Return [x, y] of the center of cell containing provided text 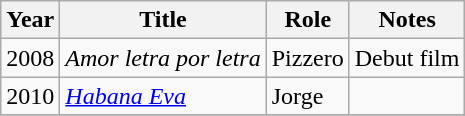
Role [308, 20]
Jorge [308, 96]
2008 [30, 58]
Notes [407, 20]
2010 [30, 96]
Habana Eva [163, 96]
Year [30, 20]
Pizzero [308, 58]
Debut film [407, 58]
Amor letra por letra [163, 58]
Title [163, 20]
